Output the (x, y) coordinate of the center of the cell containing the given text.  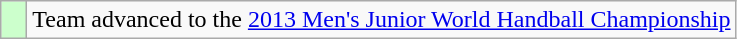
Team advanced to the 2013 Men's Junior World Handball Championship (382, 20)
